Output the [x, y] coordinate of the center of the cell containing the given text.  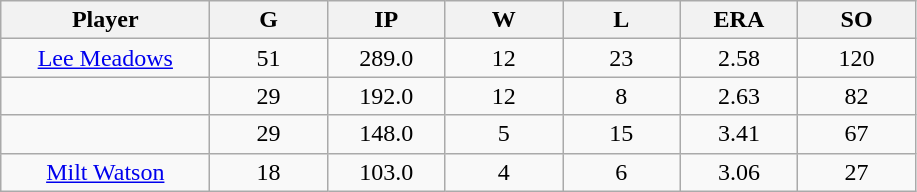
67 [857, 134]
3.06 [739, 172]
L [622, 20]
SO [857, 20]
103.0 [386, 172]
G [269, 20]
3.41 [739, 134]
ERA [739, 20]
IP [386, 20]
4 [504, 172]
18 [269, 172]
23 [622, 58]
8 [622, 96]
Player [106, 20]
27 [857, 172]
120 [857, 58]
15 [622, 134]
192.0 [386, 96]
Milt Watson [106, 172]
W [504, 20]
5 [504, 134]
6 [622, 172]
2.58 [739, 58]
Lee Meadows [106, 58]
148.0 [386, 134]
289.0 [386, 58]
51 [269, 58]
82 [857, 96]
2.63 [739, 96]
